From the cell containing the given text, extract its center point as (x, y) coordinate. 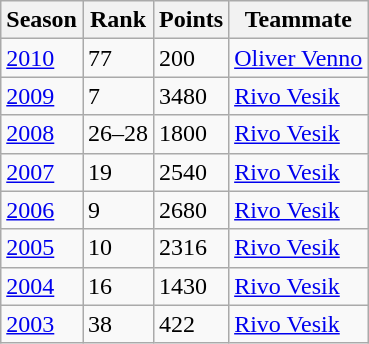
Teammate (298, 20)
26–28 (118, 134)
200 (192, 58)
3480 (192, 96)
Rank (118, 20)
2010 (42, 58)
2005 (42, 248)
2006 (42, 210)
77 (118, 58)
2004 (42, 286)
7 (118, 96)
1430 (192, 286)
10 (118, 248)
1800 (192, 134)
2003 (42, 324)
2008 (42, 134)
Oliver Venno (298, 58)
Points (192, 20)
2007 (42, 172)
16 (118, 286)
2009 (42, 96)
422 (192, 324)
2540 (192, 172)
9 (118, 210)
19 (118, 172)
Season (42, 20)
38 (118, 324)
2680 (192, 210)
2316 (192, 248)
